Return [x, y] of the center of cell containing provided text 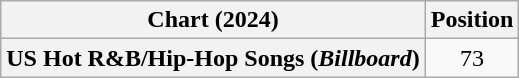
Position [472, 20]
Chart (2024) [213, 20]
73 [472, 58]
US Hot R&B/Hip-Hop Songs (Billboard) [213, 58]
